Provide the (X, Y) coordinate of the cell's center where the given text is located.  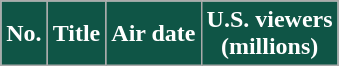
Air date (154, 34)
No. (24, 34)
Title (76, 34)
U.S. viewers(millions) (270, 34)
